Capture the cell that displays the provided text and extract its (x, y) central coordinate. 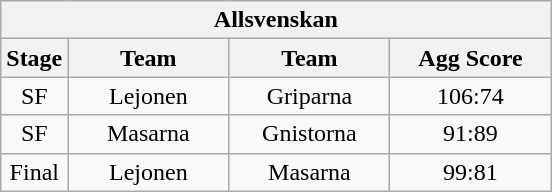
Agg Score (470, 58)
99:81 (470, 172)
Final (34, 172)
Allsvenskan (276, 20)
Gnistorna (310, 134)
106:74 (470, 96)
91:89 (470, 134)
Griparna (310, 96)
Stage (34, 58)
